Identify which cell holds the provided text, then report its (x, y) central coordinate. 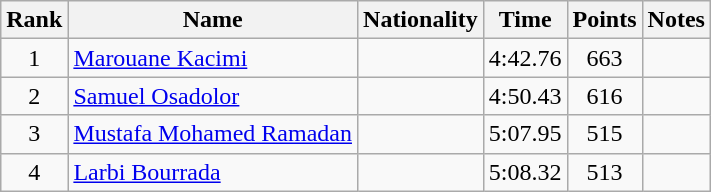
Rank (34, 20)
5:08.32 (525, 172)
4:42.76 (525, 58)
5:07.95 (525, 134)
513 (604, 172)
Time (525, 20)
Nationality (421, 20)
2 (34, 96)
616 (604, 96)
4:50.43 (525, 96)
Larbi Bourrada (213, 172)
Notes (676, 20)
3 (34, 134)
Samuel Osadolor (213, 96)
Mustafa Mohamed Ramadan (213, 134)
663 (604, 58)
Points (604, 20)
1 (34, 58)
Name (213, 20)
4 (34, 172)
Marouane Kacimi (213, 58)
515 (604, 134)
